Provide the (X, Y) coordinate of the cell's center where the given text is located.  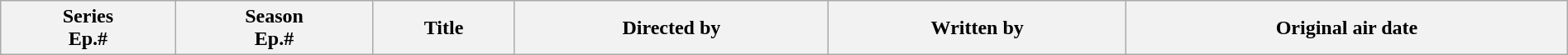
Original air date (1347, 28)
Directed by (672, 28)
SeriesEp.# (88, 28)
Written by (978, 28)
Title (443, 28)
SeasonEp.# (275, 28)
